Identify which cell holds the provided text, then report its (x, y) central coordinate. 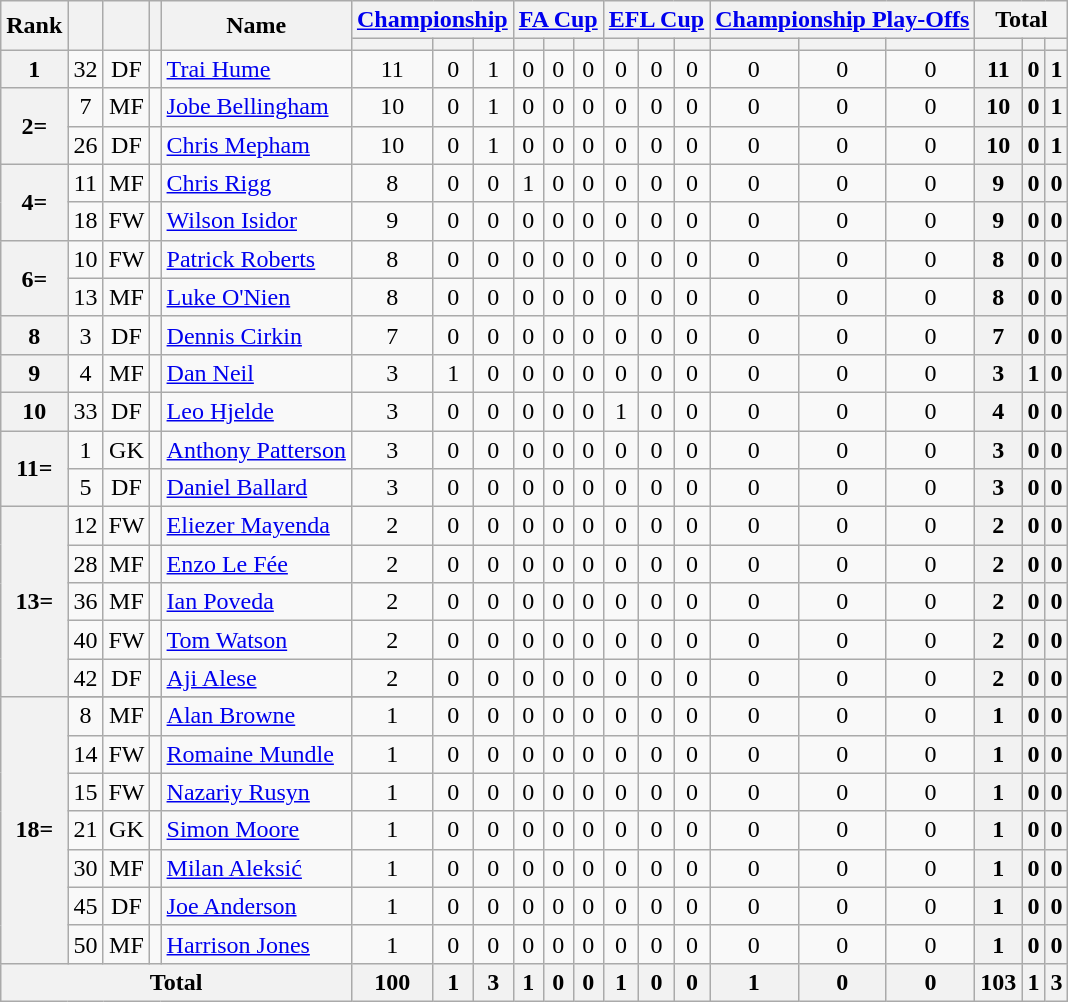
28 (86, 564)
42 (86, 678)
Simon Moore (256, 830)
18= (34, 830)
Championship (432, 20)
FA Cup (558, 20)
36 (86, 602)
13= (34, 602)
4= (34, 202)
Name (256, 26)
EFL Cup (656, 20)
Enzo Le Fée (256, 564)
Dennis Cirkin (256, 335)
13 (86, 297)
Chris Mepham (256, 145)
45 (86, 906)
Chris Rigg (256, 183)
2= (34, 126)
Joe Anderson (256, 906)
Tom Watson (256, 640)
103 (998, 982)
12 (86, 526)
Nazariy Rusyn (256, 792)
Romaine Mundle (256, 754)
100 (392, 982)
32 (86, 69)
30 (86, 868)
14 (86, 754)
Daniel Ballard (256, 488)
50 (86, 944)
Ian Poveda (256, 602)
Harrison Jones (256, 944)
Aji Alese (256, 678)
40 (86, 640)
Dan Neil (256, 373)
33 (86, 411)
Eliezer Mayenda (256, 526)
18 (86, 221)
5 (86, 488)
Rank (34, 26)
Patrick Roberts (256, 259)
Jobe Bellingham (256, 107)
11= (34, 468)
Wilson Isidor (256, 221)
6= (34, 278)
Milan Aleksić (256, 868)
Leo Hjelde (256, 411)
Trai Hume (256, 69)
15 (86, 792)
21 (86, 830)
Championship Play-Offs (842, 20)
Luke O'Nien (256, 297)
Anthony Patterson (256, 449)
26 (86, 145)
Alan Browne (256, 716)
